Identify which cell holds the provided text, then report its [X, Y] central coordinate. 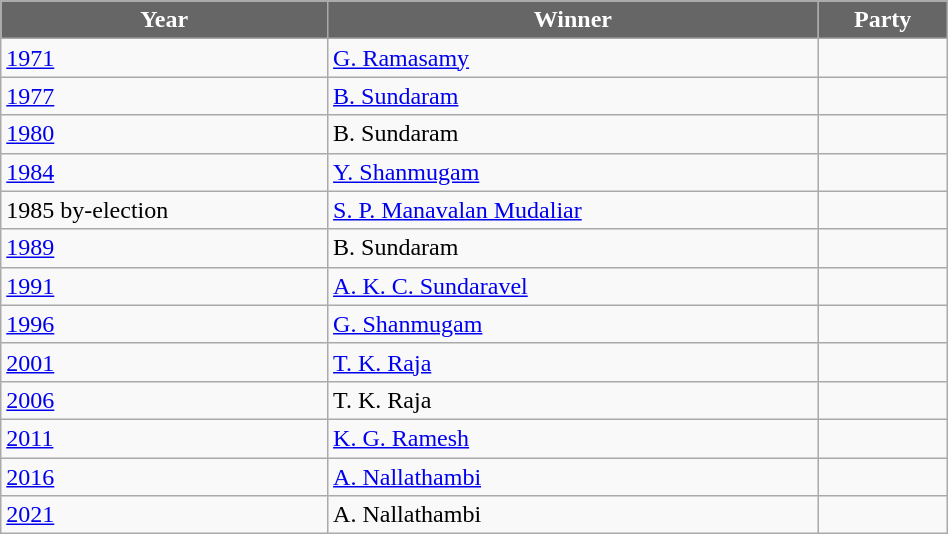
2011 [164, 438]
1991 [164, 286]
2016 [164, 477]
2001 [164, 362]
1980 [164, 134]
G. Ramasamy [574, 58]
1996 [164, 324]
S. P. Manavalan Mudaliar [574, 210]
A. K. C. Sundaravel [574, 286]
1977 [164, 96]
2006 [164, 400]
Winner [574, 20]
G. Shanmugam [574, 324]
1971 [164, 58]
1984 [164, 172]
1985 by-election [164, 210]
1989 [164, 248]
K. G. Ramesh [574, 438]
2021 [164, 515]
Year [164, 20]
Party [882, 20]
Y. Shanmugam [574, 172]
